Extract the [X, Y] coordinate from the center of the cell holding the provided text.  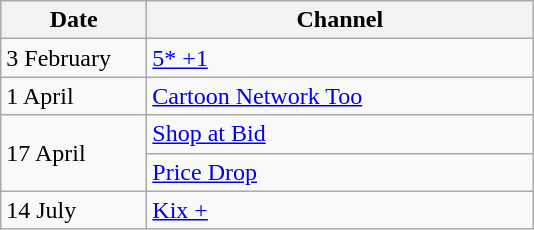
Channel [340, 20]
3 February [74, 58]
14 July [74, 210]
Price Drop [340, 172]
Shop at Bid [340, 134]
17 April [74, 153]
Cartoon Network Too [340, 96]
1 April [74, 96]
5* +1 [340, 58]
Date [74, 20]
Kix + [340, 210]
